Return the (X, Y) coordinate for the center point of the cell that contains the specified text.  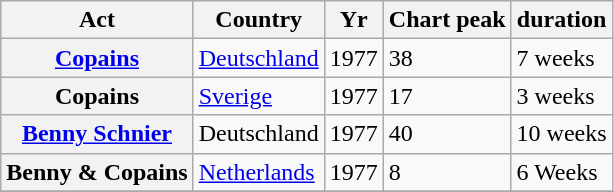
Sverige (258, 96)
Netherlands (258, 172)
17 (447, 96)
duration (562, 20)
Chart peak (447, 20)
10 weeks (562, 134)
38 (447, 58)
Benny Schnier (97, 134)
7 weeks (562, 58)
Yr (354, 20)
Act (97, 20)
3 weeks (562, 96)
8 (447, 172)
40 (447, 134)
Benny & Copains (97, 172)
Country (258, 20)
6 Weeks (562, 172)
